For the text-containing cell, return its midpoint in (x, y) coordinate format. 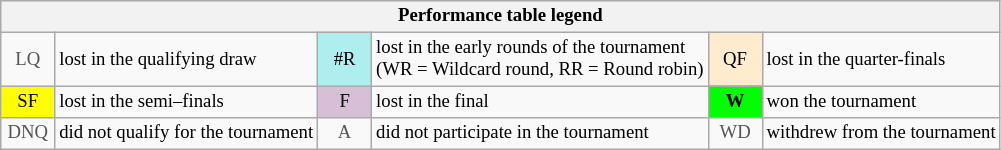
won the tournament (881, 102)
A (345, 134)
#R (345, 60)
lost in the qualifying draw (186, 60)
DNQ (28, 134)
F (345, 102)
WD (735, 134)
lost in the semi–finals (186, 102)
did not qualify for the tournament (186, 134)
withdrew from the tournament (881, 134)
LQ (28, 60)
Performance table legend (500, 16)
lost in the early rounds of the tournament(WR = Wildcard round, RR = Round robin) (540, 60)
SF (28, 102)
QF (735, 60)
W (735, 102)
lost in the quarter-finals (881, 60)
did not participate in the tournament (540, 134)
lost in the final (540, 102)
